From the cell containing the given text, extract its center point as (X, Y) coordinate. 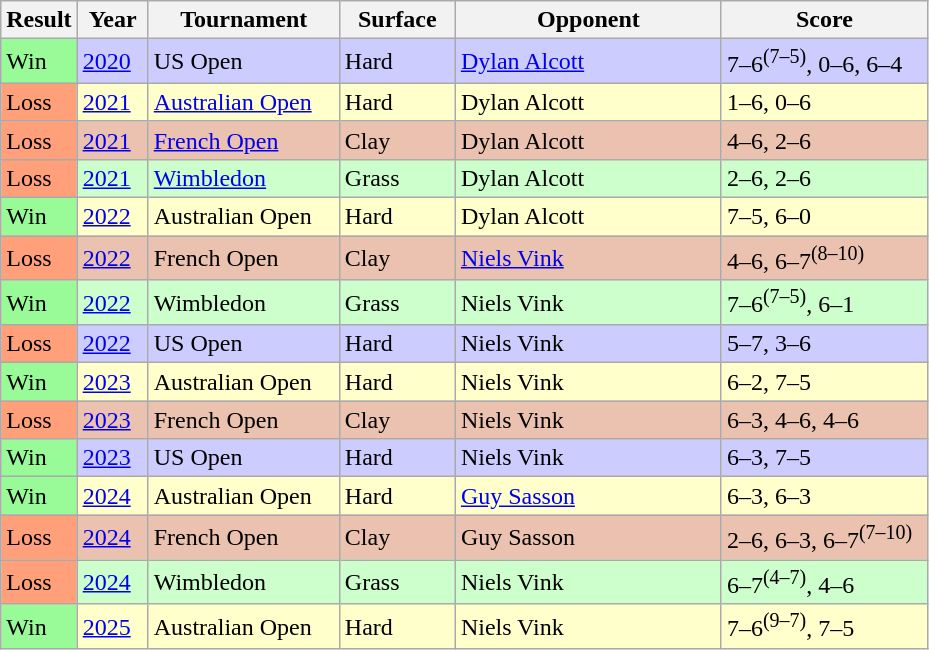
Score (824, 20)
7–6(7–5), 6–1 (824, 302)
6–7(4–7), 4–6 (824, 582)
7–6(9–7), 7–5 (824, 626)
Year (112, 20)
Result (39, 20)
6–3, 6–3 (824, 496)
6–3, 7–5 (824, 458)
2–6, 2–6 (824, 178)
2–6, 6–3, 6–7(7–10) (824, 538)
6–2, 7–5 (824, 382)
6–3, 4–6, 4–6 (824, 420)
2025 (112, 626)
1–6, 0–6 (824, 102)
7–5, 6–0 (824, 217)
4–6, 6–7(8–10) (824, 258)
5–7, 3–6 (824, 344)
4–6, 2–6 (824, 140)
Tournament (244, 20)
7–6(7–5), 0–6, 6–4 (824, 62)
Surface (397, 20)
Opponent (588, 20)
2020 (112, 62)
